Detect which cell encompasses the target text, then output its (x, y) center coordinate. 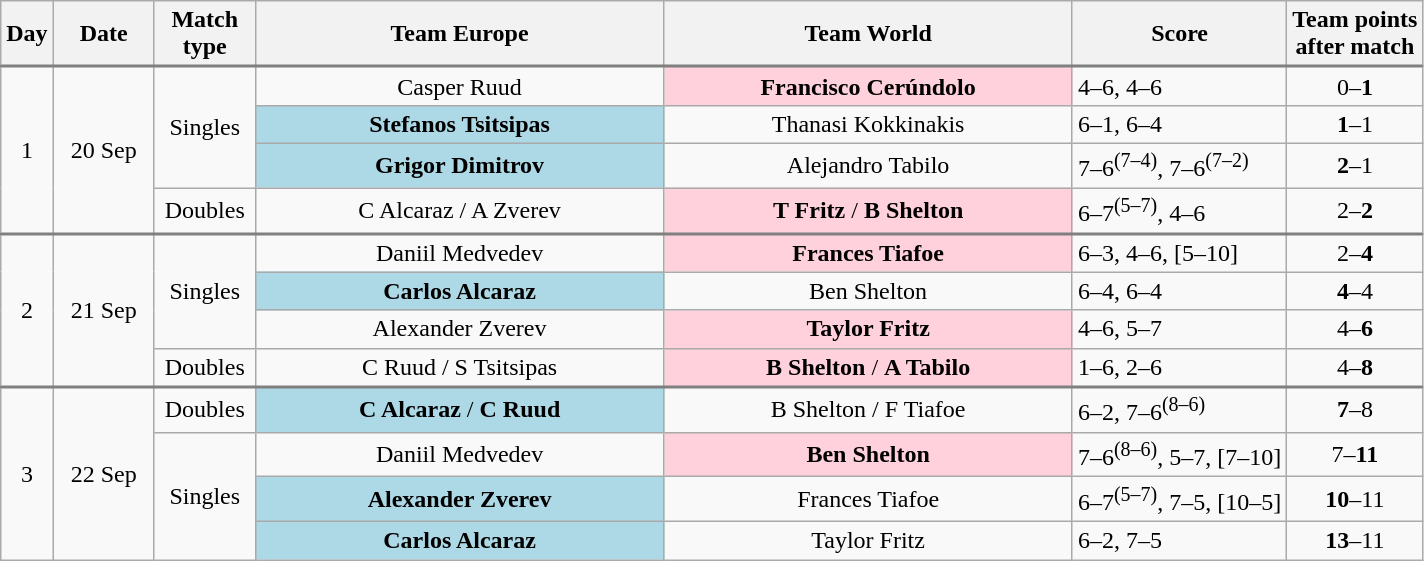
7–6(8–6), 5–7, [7–10] (1179, 454)
6–1, 6–4 (1179, 124)
6–3, 4–6, [5–10] (1179, 252)
1 (27, 150)
C Ruud / S Tsitsipas (460, 368)
22 Sep (104, 473)
7–6(7–4), 7–6(7–2) (1179, 166)
1–6, 2–6 (1179, 368)
Grigor Dimitrov (460, 166)
B Shelton / F Tiafoe (868, 410)
Score (1179, 34)
4–8 (1355, 368)
Day (27, 34)
Team Europe (460, 34)
1–1 (1355, 124)
C Alcaraz / A Zverev (460, 210)
Match type (204, 34)
4–6, 4–6 (1179, 86)
6–2, 7–6(8–6) (1179, 410)
20 Sep (104, 150)
Team World (868, 34)
6–4, 6–4 (1179, 291)
4–6, 5–7 (1179, 329)
21 Sep (104, 310)
7–8 (1355, 410)
Thanasi Kokkinakis (868, 124)
2–1 (1355, 166)
T Fritz / B Shelton (868, 210)
C Alcaraz / C Ruud (460, 410)
7–11 (1355, 454)
2–2 (1355, 210)
6–7(5–7), 7–5, [10–5] (1179, 500)
4–4 (1355, 291)
3 (27, 473)
Francisco Cerúndolo (868, 86)
Stefanos Tsitsipas (460, 124)
Date (104, 34)
Team points after match (1355, 34)
Casper Ruud (460, 86)
2 (27, 310)
2–4 (1355, 252)
B Shelton / A Tabilo (868, 368)
10–11 (1355, 500)
Alejandro Tabilo (868, 166)
6–7(5–7), 4–6 (1179, 210)
13–11 (1355, 540)
4–6 (1355, 329)
6–2, 7–5 (1179, 540)
0–1 (1355, 86)
